Pinpoint the cell where the given text exists, returning its [x, y] midpoint coordinate. 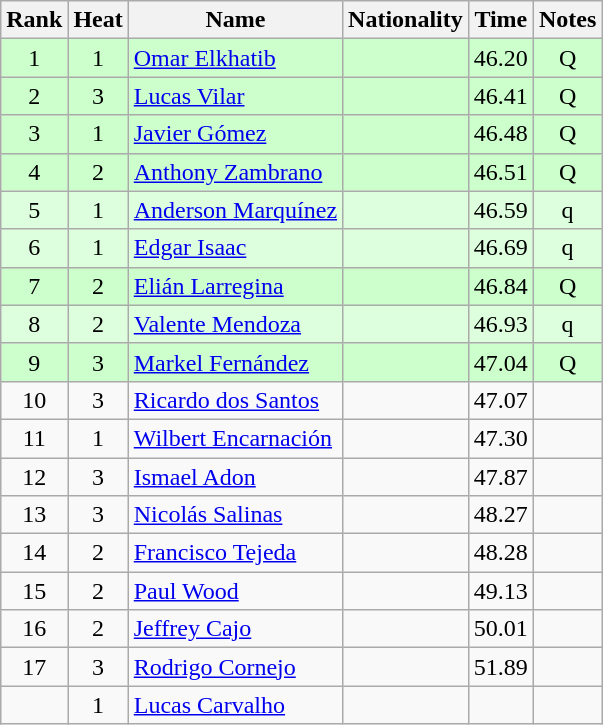
Markel Fernández [235, 362]
Nicolás Salinas [235, 515]
49.13 [500, 591]
Nationality [406, 20]
Rank [34, 20]
14 [34, 553]
47.87 [500, 477]
5 [34, 210]
46.59 [500, 210]
Elián Larregina [235, 286]
46.51 [500, 172]
Time [500, 20]
Anderson Marquínez [235, 210]
8 [34, 324]
Anthony Zambrano [235, 172]
46.41 [500, 96]
4 [34, 172]
46.84 [500, 286]
Heat [98, 20]
Valente Mendoza [235, 324]
13 [34, 515]
17 [34, 667]
Rodrigo Cornejo [235, 667]
Jeffrey Cajo [235, 629]
Omar Elkhatib [235, 58]
50.01 [500, 629]
47.04 [500, 362]
11 [34, 438]
Paul Wood [235, 591]
Javier Gómez [235, 134]
46.93 [500, 324]
46.69 [500, 248]
48.27 [500, 515]
Ismael Adon [235, 477]
47.07 [500, 400]
Notes [567, 20]
Lucas Carvalho [235, 705]
6 [34, 248]
48.28 [500, 553]
51.89 [500, 667]
Francisco Tejeda [235, 553]
16 [34, 629]
47.30 [500, 438]
Name [235, 20]
46.20 [500, 58]
9 [34, 362]
7 [34, 286]
12 [34, 477]
46.48 [500, 134]
Ricardo dos Santos [235, 400]
15 [34, 591]
Lucas Vilar [235, 96]
Wilbert Encarnación [235, 438]
10 [34, 400]
Edgar Isaac [235, 248]
